Return the (X, Y) coordinate for the center point of the cell that contains the specified text.  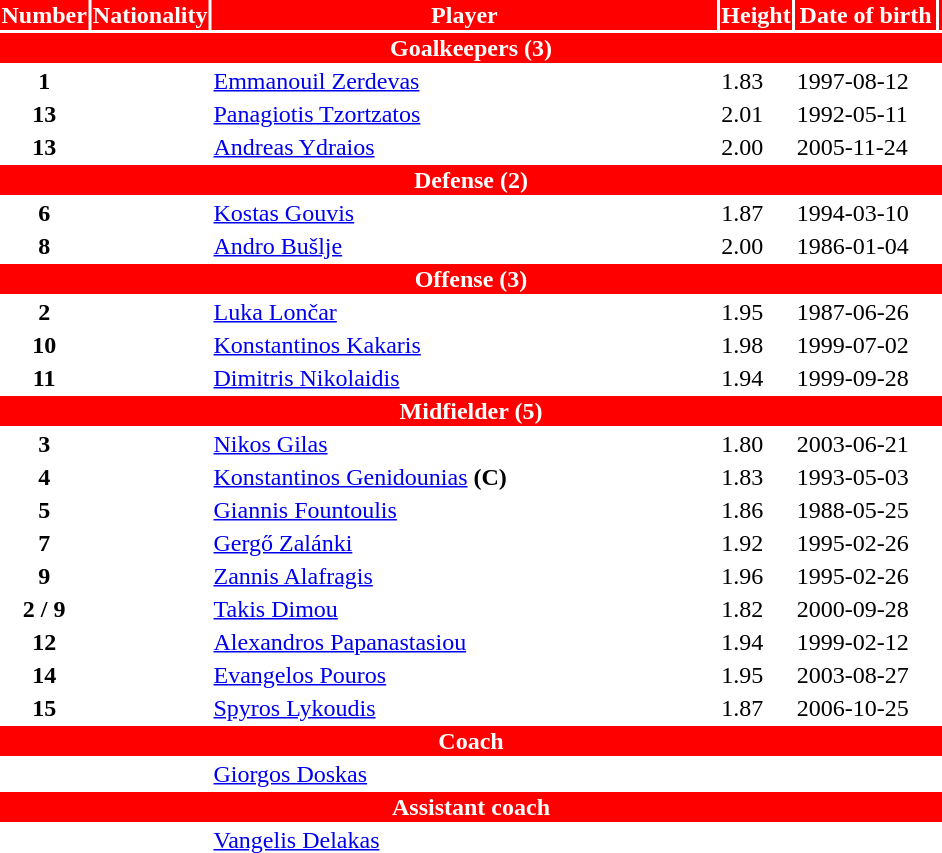
Konstantinos Genidounias (C) (464, 477)
3 (44, 444)
1999-09-28 (866, 378)
Dimitris Nikolaidis (464, 378)
Nikos Gilas (464, 444)
11 (44, 378)
Luka Lončar (464, 312)
5 (44, 510)
1993-05-03 (866, 477)
1988-05-25 (866, 510)
Giannis Fountoulis (464, 510)
Andreas Ydraios (464, 147)
Andro Bušlje (464, 246)
1986-01-04 (866, 246)
1.82 (756, 609)
8 (44, 246)
1.98 (756, 345)
4 (44, 477)
1 (44, 81)
10 (44, 345)
1994-03-10 (866, 213)
Kostas Gouvis (464, 213)
Coach (471, 741)
Player (464, 15)
9 (44, 576)
Number (44, 15)
1.96 (756, 576)
Zannis Alafragis (464, 576)
12 (44, 642)
14 (44, 675)
1987-06-26 (866, 312)
1.86 (756, 510)
2003-08-27 (866, 675)
2005-11-24 (866, 147)
2000-09-28 (866, 609)
Alexandros Papanastasiou (464, 642)
15 (44, 708)
2.01 (756, 114)
1.80 (756, 444)
Gergő Zalánki (464, 543)
Giorgos Doskas (464, 774)
Konstantinos Kakaris (464, 345)
2 (44, 312)
1999-07-02 (866, 345)
2003-06-21 (866, 444)
Nationality (150, 15)
2 / 9 (44, 609)
Defense (2) (471, 180)
7 (44, 543)
6 (44, 213)
1992-05-11 (866, 114)
Height (756, 15)
Takis Dimou (464, 609)
Midfielder (5) (471, 411)
2006-10-25 (866, 708)
1997-08-12 (866, 81)
Emmanouil Zerdevas (464, 81)
Spyros Lykoudis (464, 708)
Offense (3) (471, 279)
Assistant coach (471, 807)
Evangelos Pouros (464, 675)
Goalkeepers (3) (471, 48)
1.92 (756, 543)
Panagiotis Tzortzatos (464, 114)
Date of birth (866, 15)
1999-02-12 (866, 642)
